Extract the [x, y] coordinate from the center of the cell holding the provided text.  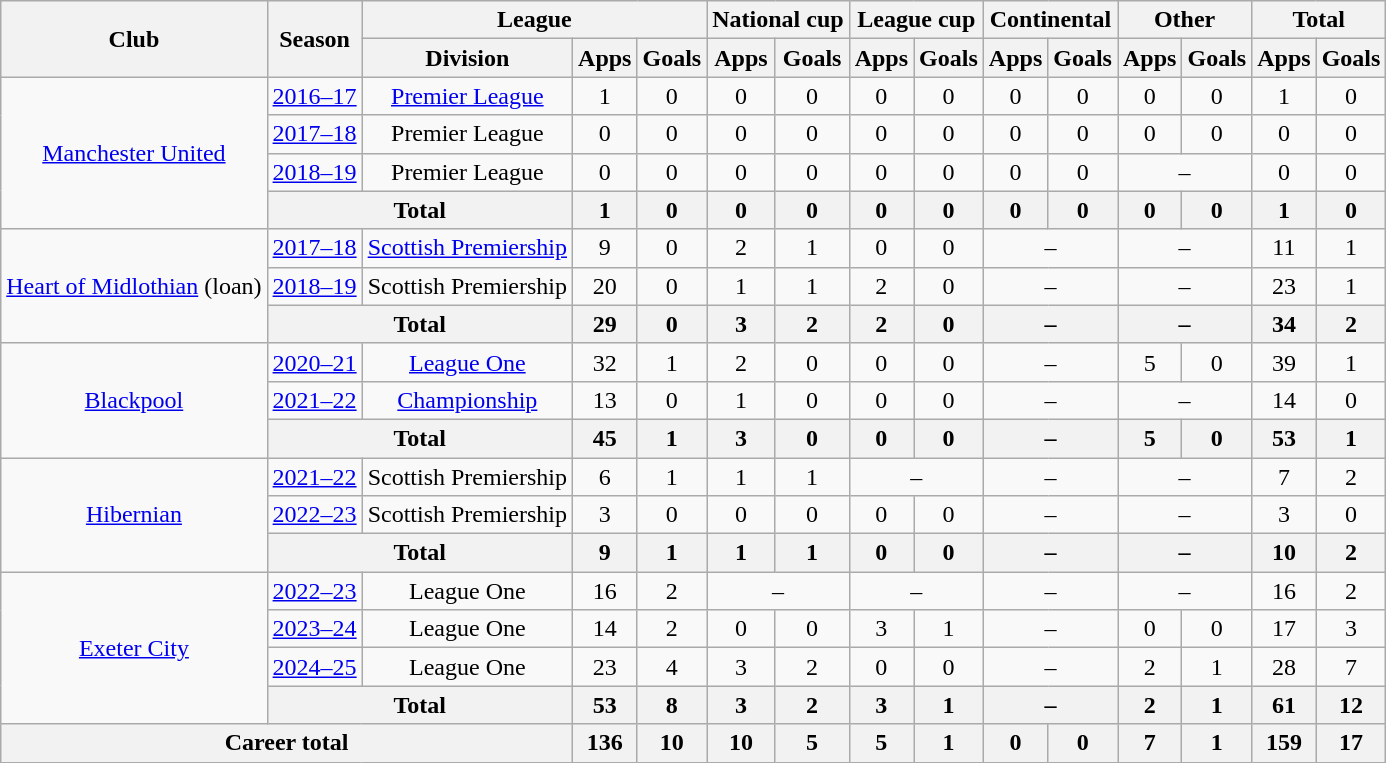
Exeter City [134, 648]
Division [467, 58]
12 [1351, 705]
20 [605, 286]
159 [1284, 743]
Career total [287, 743]
Hibernian [134, 515]
2024–25 [314, 667]
34 [1284, 324]
2023–24 [314, 629]
32 [605, 362]
League [534, 20]
Blackpool [134, 400]
League cup [916, 20]
Continental [1050, 20]
Season [314, 39]
39 [1284, 362]
61 [1284, 705]
Other [1185, 20]
2016–17 [314, 96]
13 [605, 400]
11 [1284, 248]
29 [605, 324]
2020–21 [314, 362]
6 [605, 477]
136 [605, 743]
Heart of Midlothian (loan) [134, 286]
Club [134, 39]
28 [1284, 667]
45 [605, 438]
8 [672, 705]
Championship [467, 400]
Manchester United [134, 153]
4 [672, 667]
National cup [778, 20]
